Return the [x, y] coordinate for the center point of the cell that contains the specified text.  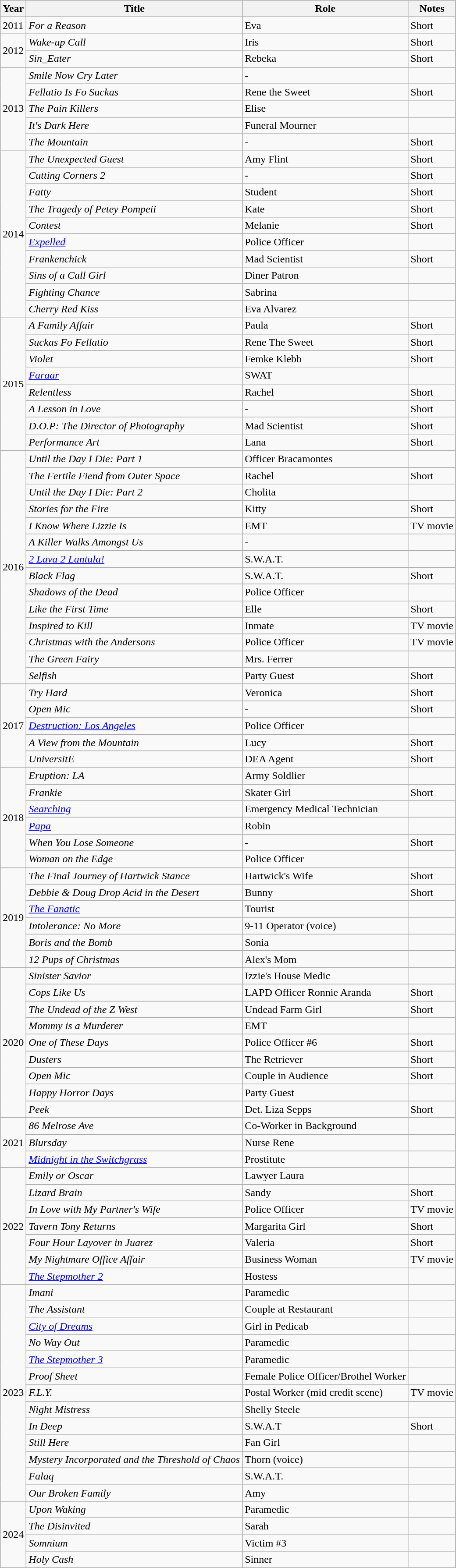
Tavern Tony Returns [134, 1226]
A Family Affair [134, 326]
2021 [13, 1143]
Mystery Incorporated and the Threshold of Chaos [134, 1459]
Four Hour Layover in Juarez [134, 1242]
Couple in Audience [325, 1076]
Performance Art [134, 442]
Fellatio Is Fo Suckas [134, 92]
Veronica [325, 692]
Mrs. Ferrer [325, 659]
Cholita [325, 492]
Debbie & Doug Drop Acid in the Desert [134, 892]
Izzie's House Medic [325, 976]
Sinner [325, 1560]
No Way Out [134, 1343]
Frankenchick [134, 259]
2023 [13, 1393]
The Stepmother 3 [134, 1359]
Mommy is a Murderer [134, 1026]
My Nightmare Office Affair [134, 1259]
Iris [325, 42]
Amy Flint [325, 159]
Selfish [134, 676]
Lana [325, 442]
Hartwick's Wife [325, 876]
Expelled [134, 242]
Try Hard [134, 692]
The Final Journey of Hartwick Stance [134, 876]
Nurse Rene [325, 1143]
S.W.A.T [325, 1426]
Sin_Eater [134, 59]
A Lesson in Love [134, 409]
Boris and the Bomb [134, 942]
12 Pups of Christmas [134, 959]
Year [13, 9]
A Killer Walks Amongst Us [134, 542]
Blursday [134, 1143]
Fatty [134, 192]
Paula [325, 326]
Contest [134, 226]
2015 [13, 384]
Lizard Brain [134, 1193]
2012 [13, 50]
Intolerance: No More [134, 926]
The Retriever [325, 1059]
Sandy [325, 1193]
Sarah [325, 1526]
Somnium [134, 1543]
Cherry Red Kiss [134, 309]
In Love with My Partner's Wife [134, 1209]
UniversitE [134, 759]
Army Soldlier [325, 776]
2018 [13, 818]
I Know Where Lizzie Is [134, 526]
F.L.Y. [134, 1393]
Christmas with the Andersons [134, 642]
Couple at Restaurant [325, 1310]
Co-Worker in Background [325, 1126]
Amy [325, 1493]
Rene The Sweet [325, 342]
Rene the Sweet [325, 92]
Business Woman [325, 1259]
86 Melrose Ave [134, 1126]
Elise [325, 109]
Lawyer Laura [325, 1176]
Shelly Steele [325, 1409]
One of These Days [134, 1043]
Emergency Medical Technician [325, 809]
2016 [13, 567]
Skater Girl [325, 793]
When You Lose Someone [134, 842]
Officer Bracamontes [325, 459]
Smile Now Cry Later [134, 75]
Melanie [325, 226]
Night Mistress [134, 1409]
Suckas Fo Fellatio [134, 342]
Sabrina [325, 292]
Dusters [134, 1059]
The Pain Killers [134, 109]
The Green Fairy [134, 659]
Cutting Corners 2 [134, 175]
Eva Alvarez [325, 309]
LAPD Officer Ronnie Aranda [325, 992]
SWAT [325, 375]
Femke Klebb [325, 359]
Destruction: Los Angeles [134, 726]
The Assistant [134, 1310]
Still Here [134, 1443]
Police Officer #6 [325, 1043]
Undead Farm Girl [325, 1009]
The Undead of the Z West [134, 1009]
2020 [13, 1043]
Kitty [325, 509]
Female Police Officer/Brothel Worker [325, 1376]
Fan Girl [325, 1443]
Our Broken Family [134, 1493]
Sins of a Call Girl [134, 276]
A View from the Mountain [134, 743]
Lucy [325, 743]
The Disinvited [134, 1526]
Student [325, 192]
Funeral Mourner [325, 125]
Until the Day I Die: Part 1 [134, 459]
Violet [134, 359]
2022 [13, 1226]
Hostess [325, 1276]
Papa [134, 826]
The Unexpected Guest [134, 159]
Until the Day I Die: Part 2 [134, 492]
Eva [325, 25]
Victim #3 [325, 1543]
Relentless [134, 392]
The Fertile Fiend from Outer Space [134, 475]
Inmate [325, 626]
Upon Waking [134, 1509]
Elle [325, 609]
The Tragedy of Petey Pompeii [134, 209]
Faraar [134, 375]
Sonia [325, 942]
It's Dark Here [134, 125]
Sinister Savior [134, 976]
Shadows of the Dead [134, 592]
D.O.P: The Director of Photography [134, 425]
2 Lava 2 Lantula! [134, 559]
Notes [432, 9]
Wake-up Call [134, 42]
Inspired to Kill [134, 626]
Stories for the Fire [134, 509]
Prostitute [325, 1159]
Robin [325, 826]
2014 [13, 234]
Role [325, 9]
In Deep [134, 1426]
Falaq [134, 1476]
Midnight in the Switchgrass [134, 1159]
Margarita Girl [325, 1226]
Black Flag [134, 576]
Frankie [134, 793]
Bunny [325, 892]
Holy Cash [134, 1560]
Tourist [325, 909]
For a Reason [134, 25]
Proof Sheet [134, 1376]
Title [134, 9]
Det. Liza Sepps [325, 1109]
The Fanatic [134, 909]
Happy Horror Days [134, 1093]
The Stepmother 2 [134, 1276]
Like the First Time [134, 609]
DEA Agent [325, 759]
Peek [134, 1109]
2017 [13, 726]
City of Dreams [134, 1326]
2013 [13, 109]
Diner Patron [325, 276]
Emily or Oscar [134, 1176]
Searching [134, 809]
Rebeka [325, 59]
Cops Like Us [134, 992]
The Mountain [134, 142]
Imani [134, 1293]
Alex's Mom [325, 959]
2019 [13, 917]
Postal Worker (mid credit scene) [325, 1393]
Kate [325, 209]
Fighting Chance [134, 292]
Eruption: LA [134, 776]
Thorn (voice) [325, 1459]
2024 [13, 1534]
2011 [13, 25]
Valeria [325, 1242]
9-11 Operator (voice) [325, 926]
Woman on the Edge [134, 859]
Girl in Pedicab [325, 1326]
